Determine the [x, y] coordinate at the center of the cell enclosing the given text.  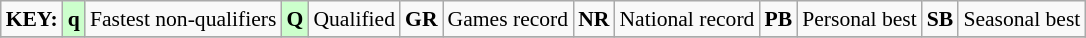
GR [422, 19]
Q [294, 19]
Fastest non-qualifiers [184, 19]
Qualified [354, 19]
PB [778, 19]
Seasonal best [1022, 19]
Personal best [860, 19]
KEY: [32, 19]
NR [594, 19]
SB [940, 19]
National record [686, 19]
q [74, 19]
Games record [508, 19]
